Extract the [X, Y] coordinate from the center of the cell holding the provided text.  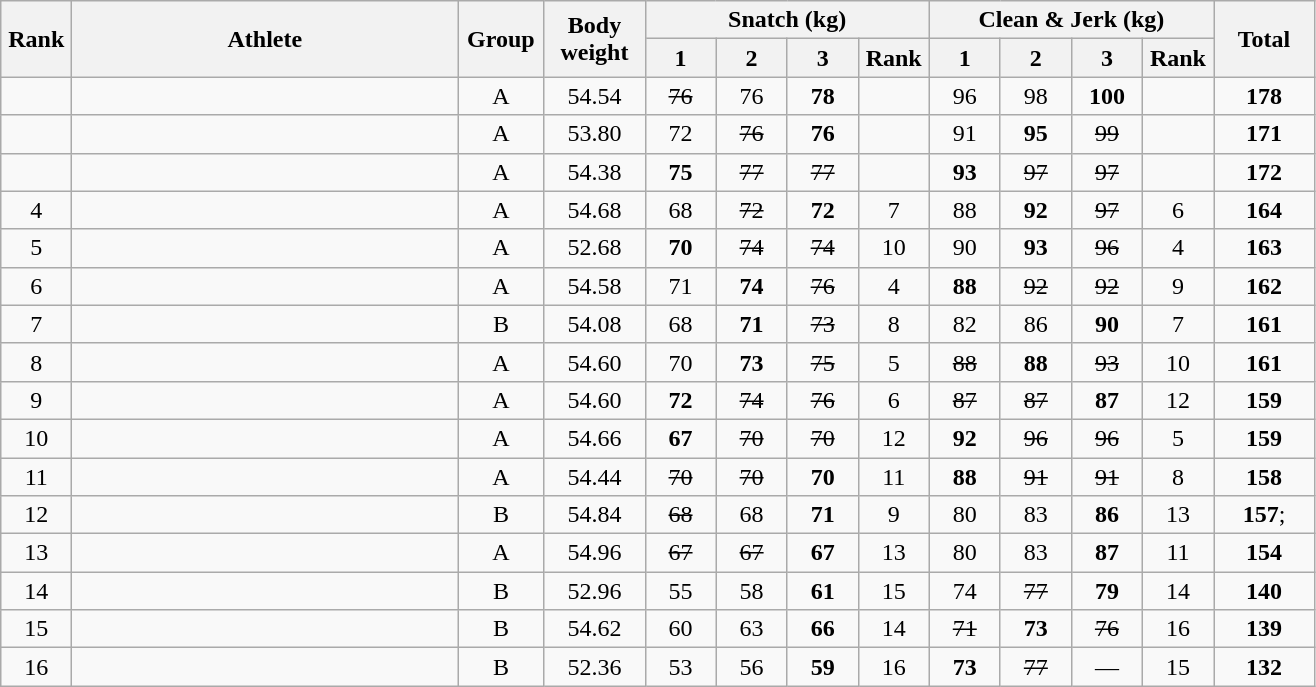
79 [1106, 591]
56 [752, 667]
154 [1264, 553]
54.66 [594, 438]
162 [1264, 286]
132 [1264, 667]
53.80 [594, 134]
Body weight [594, 39]
55 [680, 591]
100 [1106, 96]
157; [1264, 515]
52.36 [594, 667]
172 [1264, 172]
171 [1264, 134]
139 [1264, 629]
98 [1036, 96]
54.54 [594, 96]
82 [964, 324]
66 [822, 629]
158 [1264, 477]
163 [1264, 248]
60 [680, 629]
Total [1264, 39]
78 [822, 96]
54.62 [594, 629]
52.68 [594, 248]
59 [822, 667]
54.44 [594, 477]
58 [752, 591]
54.08 [594, 324]
54.84 [594, 515]
Snatch (kg) [787, 20]
— [1106, 667]
178 [1264, 96]
61 [822, 591]
63 [752, 629]
95 [1036, 134]
Group [501, 39]
53 [680, 667]
140 [1264, 591]
Athlete [265, 39]
52.96 [594, 591]
54.58 [594, 286]
54.38 [594, 172]
54.68 [594, 210]
99 [1106, 134]
Clean & Jerk (kg) [1071, 20]
164 [1264, 210]
54.96 [594, 553]
